Extract the [x, y] coordinate from the center of the cell holding the provided text.  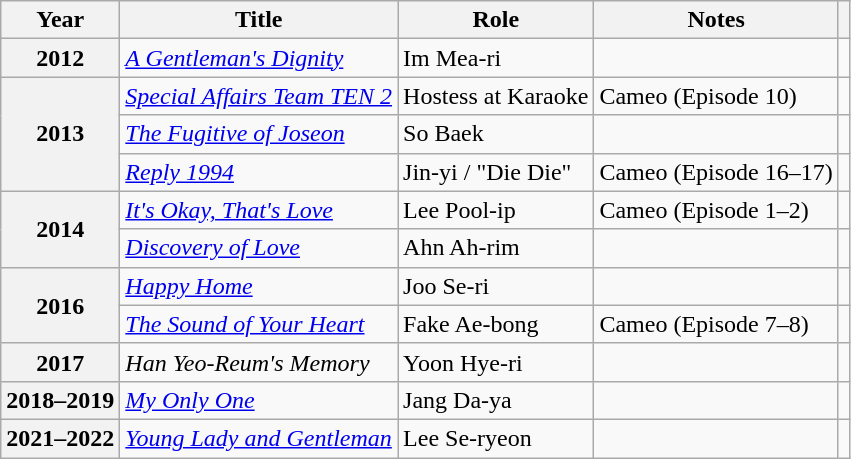
Lee Pool-ip [496, 210]
Yoon Hye-ri [496, 362]
2013 [60, 134]
2012 [60, 58]
Year [60, 20]
Cameo (Episode 7–8) [716, 324]
So Baek [496, 134]
Special Affairs Team TEN 2 [259, 96]
Joo Se-ri [496, 286]
It's Okay, That's Love [259, 210]
Young Lady and Gentleman [259, 438]
Role [496, 20]
Hostess at Karaoke [496, 96]
2018–2019 [60, 400]
Title [259, 20]
The Fugitive of Joseon [259, 134]
Jin-yi / "Die Die" [496, 172]
Im Mea-ri [496, 58]
2021–2022 [60, 438]
Reply 1994 [259, 172]
My Only One [259, 400]
Fake Ae-bong [496, 324]
2017 [60, 362]
Cameo (Episode 1–2) [716, 210]
Jang Da-ya [496, 400]
Happy Home [259, 286]
A Gentleman's Dignity [259, 58]
Ahn Ah-rim [496, 248]
2014 [60, 229]
2016 [60, 305]
Lee Se-ryeon [496, 438]
Cameo (Episode 10) [716, 96]
Discovery of Love [259, 248]
Notes [716, 20]
The Sound of Your Heart [259, 324]
Cameo (Episode 16–17) [716, 172]
Han Yeo-Reum's Memory [259, 362]
